Provide the [X, Y] coordinate of the cell's center where the given text is located.  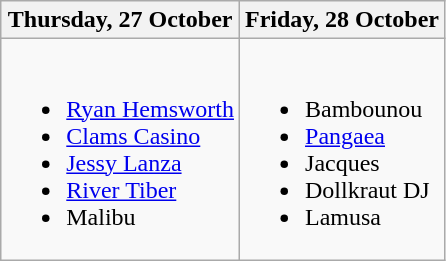
Thursday, 27 October [120, 20]
BambounouPangaeaJacquesDollkraut DJLamusa [342, 150]
Friday, 28 October [342, 20]
Ryan HemsworthClams CasinoJessy LanzaRiver TiberMalibu [120, 150]
